Extract the (X, Y) coordinate from the center of the cell holding the provided text.  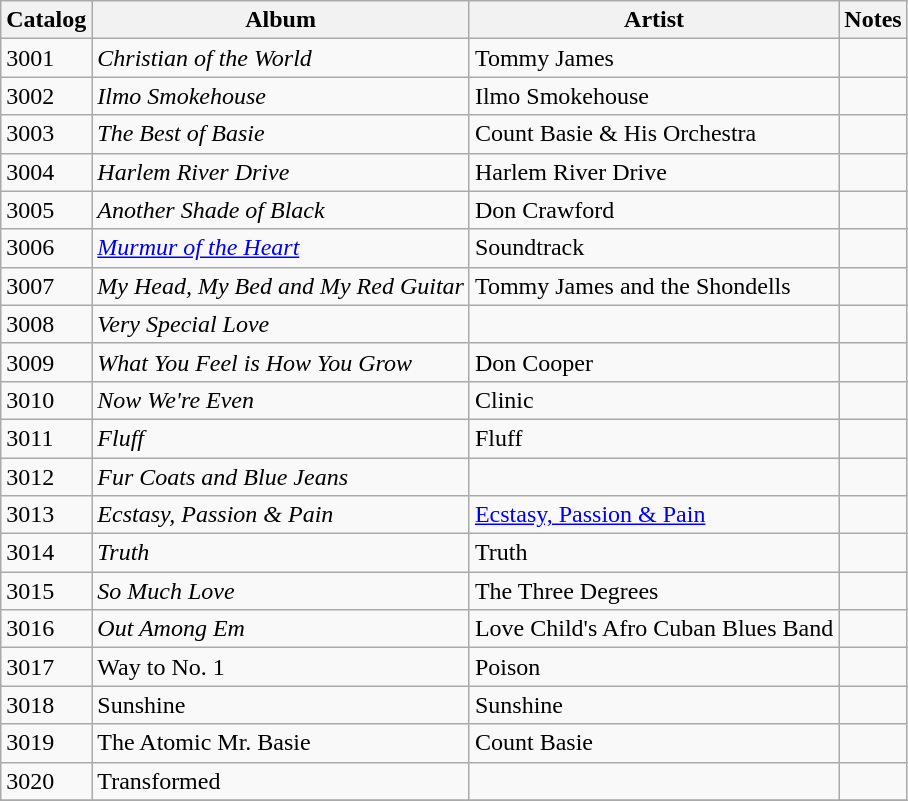
3006 (46, 248)
3011 (46, 438)
3005 (46, 210)
3007 (46, 286)
3004 (46, 172)
Christian of the World (281, 58)
Tommy James and the Shondells (654, 286)
So Much Love (281, 591)
Count Basie (654, 743)
Love Child's Afro Cuban Blues Band (654, 629)
What You Feel is How You Grow (281, 362)
Notes (873, 20)
Another Shade of Black (281, 210)
3015 (46, 591)
3017 (46, 667)
3020 (46, 781)
3002 (46, 96)
Murmur of the Heart (281, 248)
Transformed (281, 781)
3012 (46, 477)
Soundtrack (654, 248)
Poison (654, 667)
Don Crawford (654, 210)
Don Cooper (654, 362)
Way to No. 1 (281, 667)
3009 (46, 362)
The Best of Basie (281, 134)
Now We're Even (281, 400)
3019 (46, 743)
3018 (46, 705)
3001 (46, 58)
3013 (46, 515)
Fur Coats and Blue Jeans (281, 477)
Clinic (654, 400)
3016 (46, 629)
Artist (654, 20)
3014 (46, 553)
Out Among Em (281, 629)
Tommy James (654, 58)
My Head, My Bed and My Red Guitar (281, 286)
Album (281, 20)
3010 (46, 400)
The Three Degrees (654, 591)
Very Special Love (281, 324)
The Atomic Mr. Basie (281, 743)
3008 (46, 324)
Count Basie & His Orchestra (654, 134)
3003 (46, 134)
Catalog (46, 20)
